Output the (x, y) coordinate of the center of the cell containing the given text.  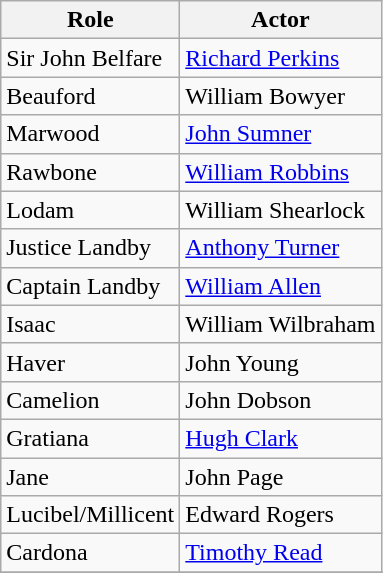
Hugh Clark (280, 438)
William Wilbraham (280, 324)
William Shearlock (280, 210)
Haver (90, 362)
John Young (280, 362)
Lucibel/Millicent (90, 515)
Richard Perkins (280, 58)
Sir John Belfare (90, 58)
Cardona (90, 553)
John Dobson (280, 400)
Captain Landby (90, 286)
Marwood (90, 134)
Rawbone (90, 172)
Anthony Turner (280, 248)
Timothy Read (280, 553)
William Allen (280, 286)
William Robbins (280, 172)
John Sumner (280, 134)
Isaac (90, 324)
Role (90, 20)
Justice Landby (90, 248)
Lodam (90, 210)
Beauford (90, 96)
Gratiana (90, 438)
Edward Rogers (280, 515)
John Page (280, 477)
Camelion (90, 400)
Jane (90, 477)
William Bowyer (280, 96)
Actor (280, 20)
